Scan for the cell matching the given text and deliver its (X, Y) coordinate at center. 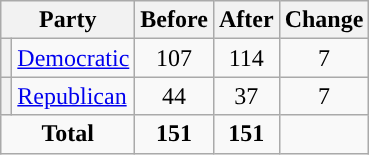
44 (174, 96)
Democratic (74, 58)
Total (68, 134)
Before (174, 20)
107 (174, 58)
37 (246, 96)
Change (324, 20)
After (246, 20)
114 (246, 58)
Republican (74, 96)
Party (68, 20)
